From the cell containing the given text, extract its center point as [X, Y] coordinate. 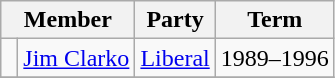
Member [68, 20]
Party [175, 20]
Term [274, 20]
1989–1996 [274, 58]
Liberal [175, 58]
Jim Clarko [76, 58]
